Return (x, y) of the center of cell containing provided text 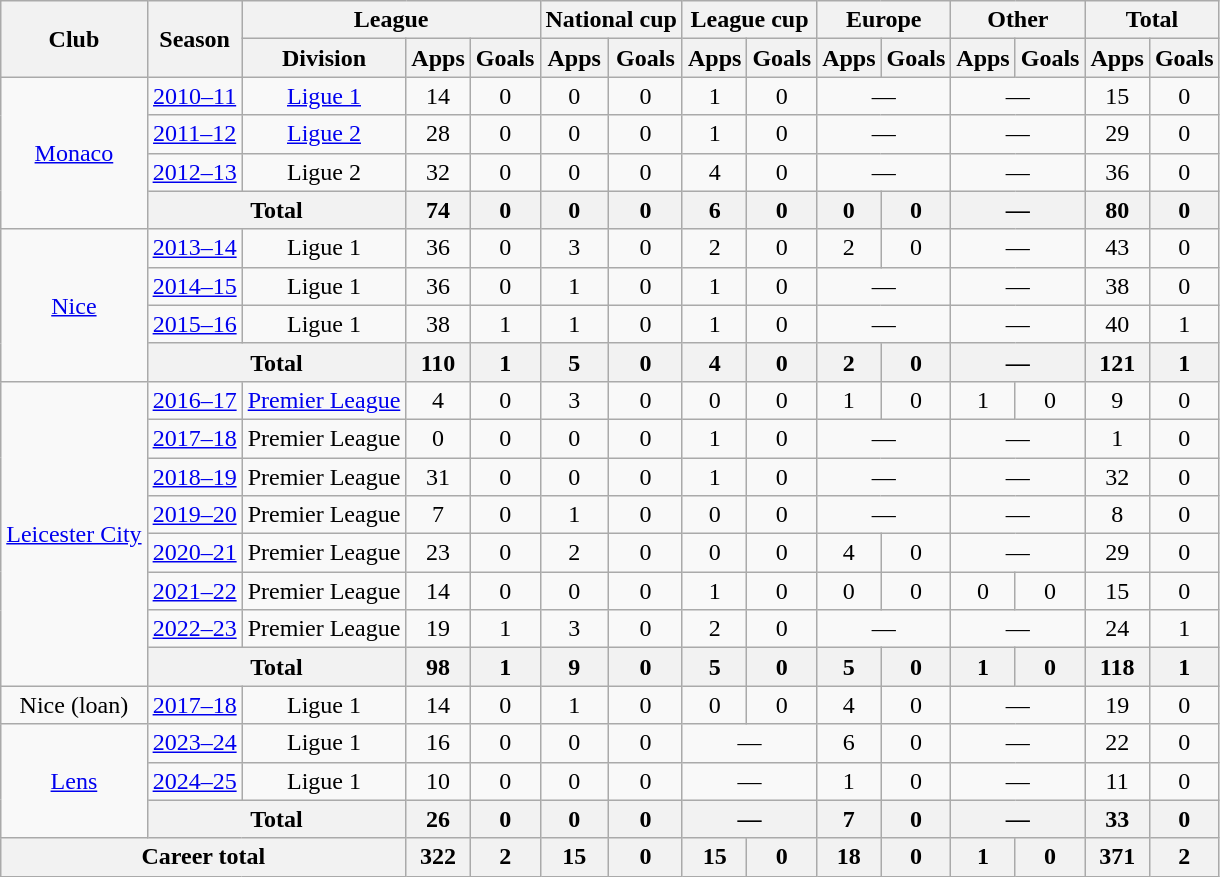
26 (438, 819)
Europe (884, 20)
118 (1117, 667)
Leicester City (74, 533)
110 (438, 362)
National cup (611, 20)
Monaco (74, 153)
322 (438, 857)
31 (438, 477)
2020–21 (194, 553)
Division (324, 58)
22 (1117, 743)
2019–20 (194, 515)
Nice (loan) (74, 705)
80 (1117, 210)
18 (849, 857)
2024–25 (194, 781)
2023–24 (194, 743)
2013–14 (194, 248)
74 (438, 210)
Season (194, 39)
24 (1117, 629)
11 (1117, 781)
2015–16 (194, 324)
121 (1117, 362)
2011–12 (194, 134)
2014–15 (194, 286)
League (391, 20)
Career total (204, 857)
28 (438, 134)
8 (1117, 515)
League cup (749, 20)
23 (438, 553)
2022–23 (194, 629)
2016–17 (194, 400)
16 (438, 743)
98 (438, 667)
371 (1117, 857)
10 (438, 781)
2021–22 (194, 591)
Nice (74, 305)
33 (1117, 819)
Club (74, 39)
2012–13 (194, 172)
2018–19 (194, 477)
40 (1117, 324)
2010–11 (194, 96)
Lens (74, 781)
43 (1117, 248)
Other (1018, 20)
